Identify which cell holds the provided text, then report its [X, Y] central coordinate. 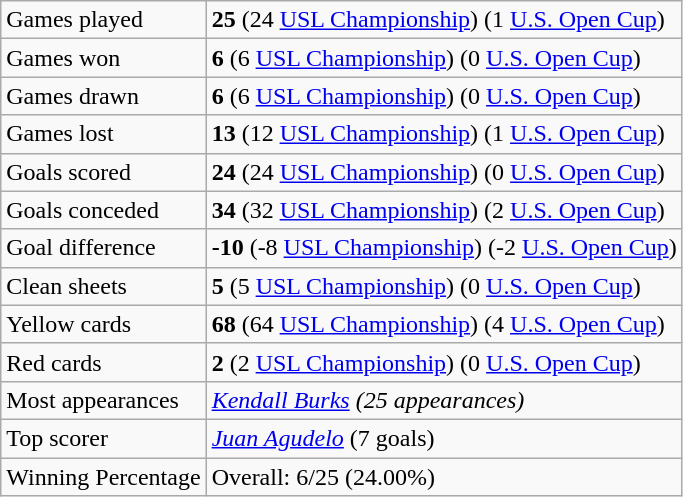
Goals conceded [104, 210]
Yellow cards [104, 324]
Games lost [104, 134]
24 (24 USL Championship) (0 U.S. Open Cup) [444, 172]
Kendall Burks (25 appearances) [444, 400]
68 (64 USL Championship) (4 U.S. Open Cup) [444, 324]
Winning Percentage [104, 477]
5 (5 USL Championship) (0 U.S. Open Cup) [444, 286]
-10 (-8 USL Championship) (-2 U.S. Open Cup) [444, 248]
Games played [104, 20]
25 (24 USL Championship) (1 U.S. Open Cup) [444, 20]
Clean sheets [104, 286]
Games drawn [104, 96]
Overall: 6/25 (24.00%) [444, 477]
Top scorer [104, 438]
34 (32 USL Championship) (2 U.S. Open Cup) [444, 210]
13 (12 USL Championship) (1 U.S. Open Cup) [444, 134]
Goal difference [104, 248]
Games won [104, 58]
2 (2 USL Championship) (0 U.S. Open Cup) [444, 362]
Red cards [104, 362]
Goals scored [104, 172]
Juan Agudelo (7 goals) [444, 438]
Most appearances [104, 400]
